Scan for the cell matching the given text and deliver its [X, Y] coordinate at center. 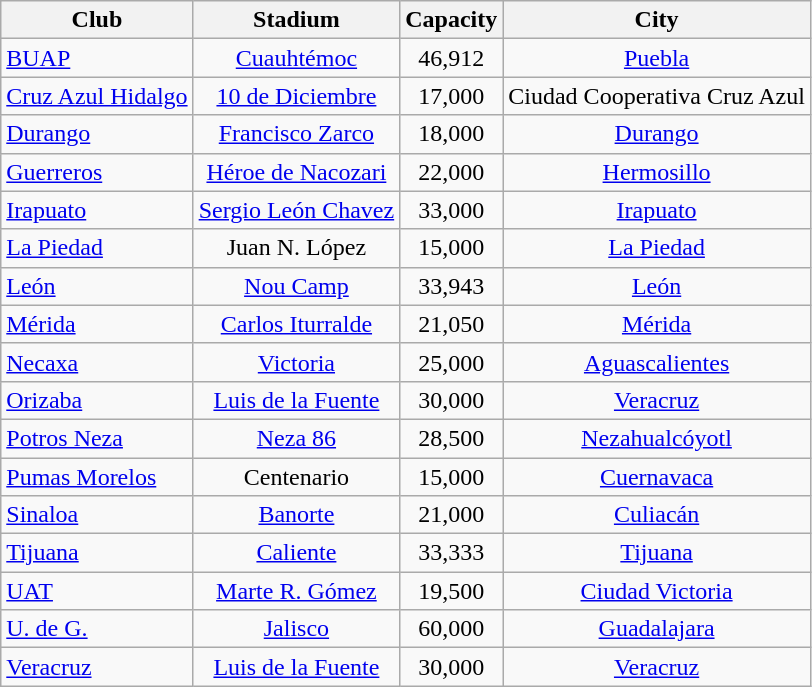
Necaxa [97, 362]
33,333 [452, 553]
Pumas Morelos [97, 477]
28,500 [452, 438]
21,000 [452, 515]
Cuauhtémoc [296, 58]
Sergio León Chavez [296, 210]
Ciudad Cooperativa Cruz Azul [657, 96]
10 de Diciembre [296, 96]
City [657, 20]
Carlos Iturralde [296, 324]
33,943 [452, 286]
22,000 [452, 172]
Juan N. López [296, 248]
Ciudad Victoria [657, 591]
Potros Neza [97, 438]
Banorte [296, 515]
Jalisco [296, 629]
21,050 [452, 324]
Aguascalientes [657, 362]
Puebla [657, 58]
Caliente [296, 553]
33,000 [452, 210]
Hermosillo [657, 172]
Nezahualcóyotl [657, 438]
Guadalajara [657, 629]
Héroe de Nacozari [296, 172]
Guerreros [97, 172]
Cruz Azul Hidalgo [97, 96]
Culiacán [657, 515]
Orizaba [97, 400]
Centenario [296, 477]
Marte R. Gómez [296, 591]
Sinaloa [97, 515]
17,000 [452, 96]
25,000 [452, 362]
U. de G. [97, 629]
46,912 [452, 58]
Cuernavaca [657, 477]
Neza 86 [296, 438]
Nou Camp [296, 286]
18,000 [452, 134]
Victoria [296, 362]
60,000 [452, 629]
Club [97, 20]
Stadium [296, 20]
Capacity [452, 20]
UAT [97, 591]
19,500 [452, 591]
Francisco Zarco [296, 134]
BUAP [97, 58]
